Extract the (X, Y) coordinate from the center of the cell holding the provided text.  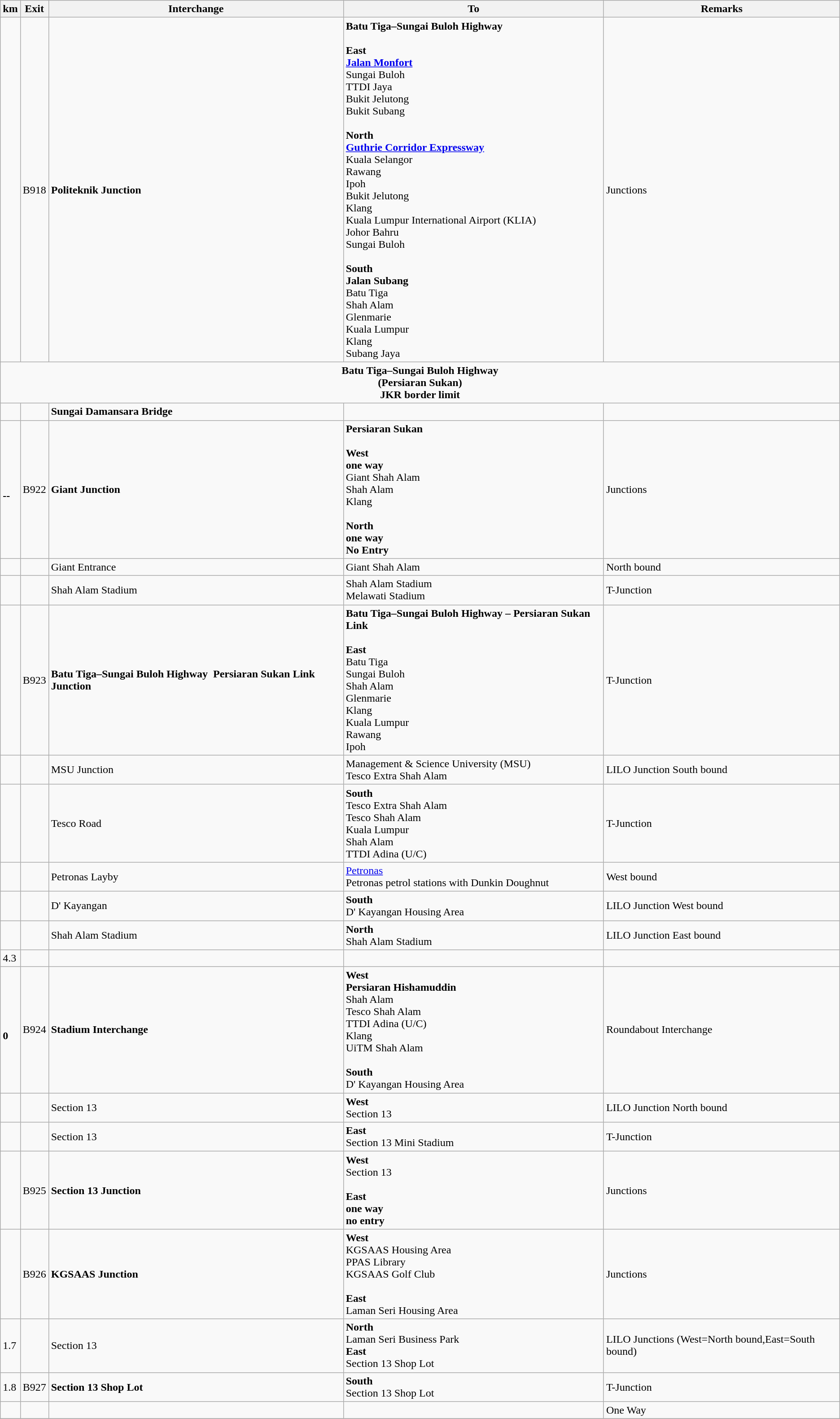
B922 (34, 489)
B923 (34, 680)
LILO Junctions (West=North bound,East=South bound) (722, 1346)
B927 (34, 1387)
SouthSection 13 Shop Lot (473, 1387)
WestPersiaran HishamuddinShah AlamTesco Shah AlamTTDI Adina (U/C)KlangUiTM Shah AlamSouthD' Kayangan Housing Area (473, 1030)
Remarks (722, 9)
B918 (34, 189)
Section 13 Shop Lot (196, 1387)
Giant Entrance (196, 567)
KGSAAS Junction (196, 1274)
North bound (722, 567)
Sungai Damansara Bridge (196, 412)
WestKGSAAS Housing AreaPPAS LibraryKGSAAS Golf ClubEastLaman Seri Housing Area (473, 1274)
km (10, 9)
MSU Junction (196, 769)
Petronas Petronas petrol stations with Dunkin Doughnut (473, 876)
4.3 (10, 958)
0 (10, 1030)
Giant Shah Alam (473, 567)
Management & Science University (MSU)Tesco Extra Shah Alam (473, 769)
B924 (34, 1030)
Giant Junction (196, 489)
West bound (722, 876)
1.7 (10, 1346)
LILO Junction West bound (722, 906)
SouthTesco Extra Shah AlamTesco Shah AlamKuala LumpurShah AlamTTDI Adina (U/C) (473, 823)
NorthShah Alam Stadium (473, 935)
LILO Junction East bound (722, 935)
1.8 (10, 1387)
Stadium Interchange (196, 1030)
-- (10, 489)
Interchange (196, 9)
WestSection 13Eastone wayno entry (473, 1191)
Tesco Road (196, 823)
Batu Tiga–Sungai Buloh Highway – Persiaran Sukan LinkEastBatu TigaSungai BulohShah AlamGlenmarieKlangKuala LumpurRawangIpoh (473, 680)
To (473, 9)
B926 (34, 1274)
Exit (34, 9)
Section 13 Junction (196, 1191)
D' Kayangan (196, 906)
Roundabout Interchange (722, 1030)
Batu Tiga–Sungai Buloh Highway Persiaran Sukan Link Junction (196, 680)
Shah Alam StadiumMelawati Stadium (473, 590)
EastSection 13 Mini Stadium (473, 1137)
B925 (34, 1191)
SouthD' Kayangan Housing Area (473, 906)
WestSection 13 (473, 1108)
Persiaran SukanWestone wayGiant Shah AlamShah AlamKlangNorthone wayNo Entry (473, 489)
One Way (722, 1410)
Petronas Layby (196, 876)
Politeknik Junction (196, 189)
NorthLaman Seri Business ParkEastSection 13 Shop Lot (473, 1346)
LILO Junction North bound (722, 1108)
Batu Tiga–Sungai Buloh Highway(Persiaran Sukan)JKR border limit (420, 382)
LILO Junction South bound (722, 769)
